Locate the cell with the specified text and output its [x, y] center coordinate. 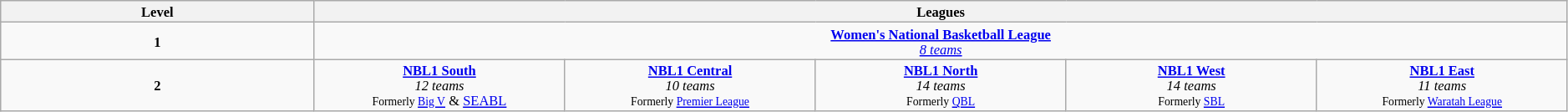
NBL1 East11 teams Formerly Waratah League [1442, 85]
2 [157, 85]
NBL1 North14 teams Formerly QBL [941, 85]
1 [157, 41]
Leagues [941, 12]
NBL1 West14 teams Formerly SBL [1191, 85]
Women's National Basketball League8 teams [941, 41]
Level [157, 12]
NBL1 Central10 teams Formerly Premier League [690, 85]
NBL1 South12 teams Formerly Big V & SEABL [439, 85]
